Identify which cell holds the provided text, then report its [x, y] central coordinate. 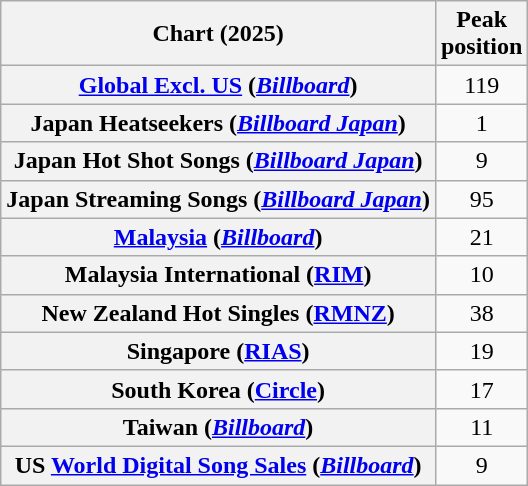
Malaysia (Billboard) [218, 237]
1 [481, 123]
Chart (2025) [218, 34]
Malaysia International (RIM) [218, 275]
Japan Hot Shot Songs (Billboard Japan) [218, 161]
Peakposition [481, 34]
US World Digital Song Sales (Billboard) [218, 465]
119 [481, 85]
10 [481, 275]
Singapore (RIAS) [218, 351]
Japan Heatseekers (Billboard Japan) [218, 123]
17 [481, 389]
19 [481, 351]
11 [481, 427]
Global Excl. US (Billboard) [218, 85]
38 [481, 313]
Japan Streaming Songs (Billboard Japan) [218, 199]
21 [481, 237]
New Zealand Hot Singles (RMNZ) [218, 313]
South Korea (Circle) [218, 389]
Taiwan (Billboard) [218, 427]
95 [481, 199]
